Identify which cell holds the provided text, then report its [x, y] central coordinate. 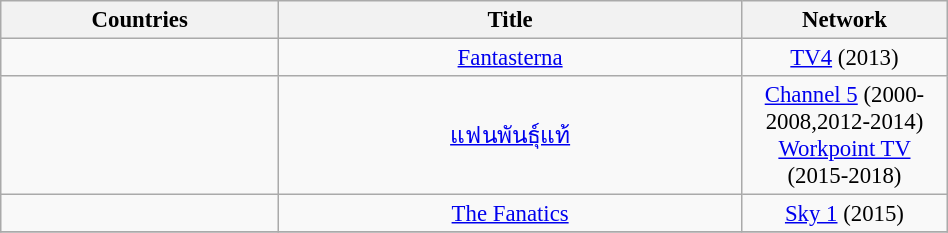
Channel 5 (2000-2008,2012-2014)Workpoint TV (2015-2018) [845, 136]
Countries [140, 20]
Network [845, 20]
Sky 1 (2015) [845, 214]
The Fanatics [510, 214]
TV4 (2013) [845, 58]
Fantasterna [510, 58]
แฟนพันธุ์แท้ [510, 136]
Title [510, 20]
